Provide the (X, Y) coordinate of the cell's center where the given text is located.  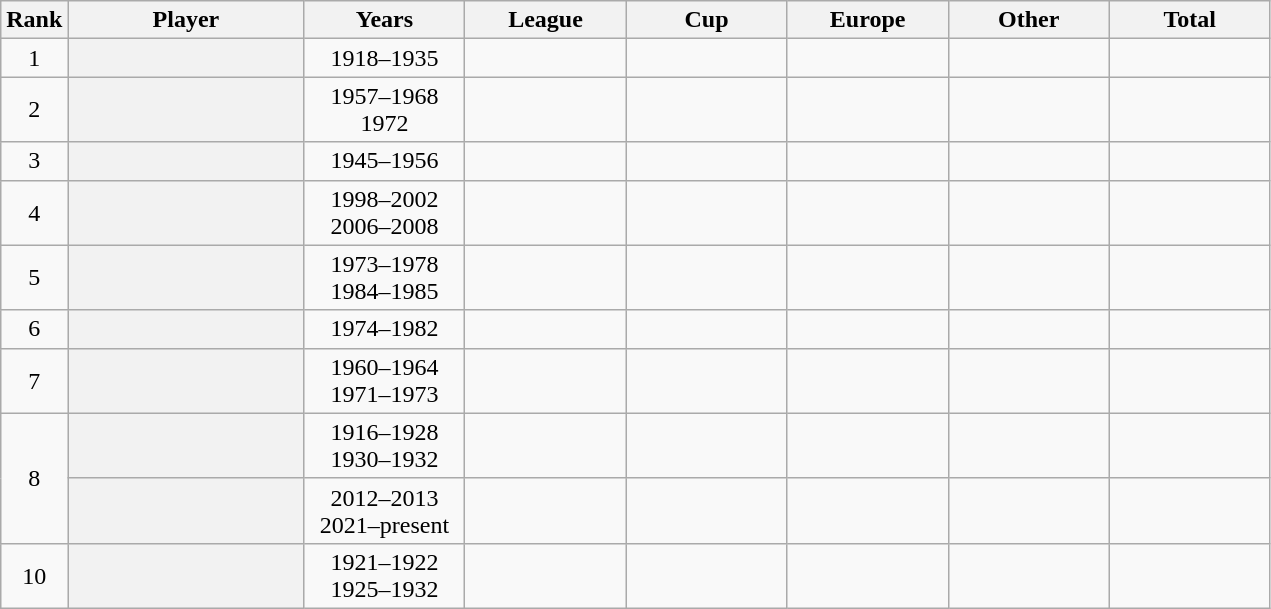
2 (34, 110)
Cup (706, 20)
5 (34, 278)
10 (34, 576)
1918–1935 (384, 58)
2012–20132021–present (384, 510)
Player (186, 20)
1973–19781984–1985 (384, 278)
1921–19221925–1932 (384, 576)
Years (384, 20)
1945–1956 (384, 161)
1960–19641971–1973 (384, 380)
Rank (34, 20)
6 (34, 329)
Total (1190, 20)
4 (34, 212)
8 (34, 478)
1 (34, 58)
Europe (868, 20)
League (546, 20)
7 (34, 380)
3 (34, 161)
1957–19681972 (384, 110)
Other (1028, 20)
1998–20022006–2008 (384, 212)
1916–19281930–1932 (384, 446)
1974–1982 (384, 329)
